Pinpoint the cell where the given text exists, returning its (X, Y) midpoint coordinate. 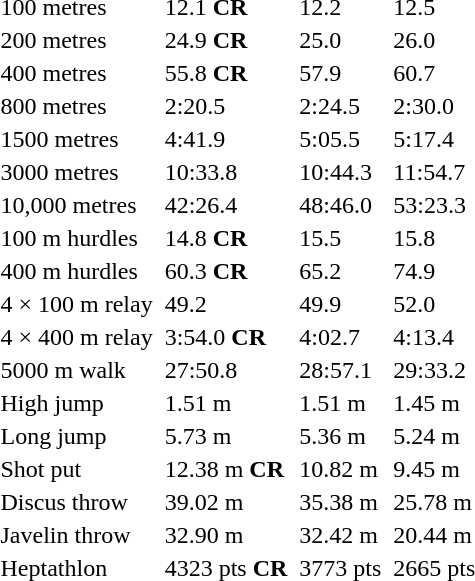
5.36 m (340, 436)
10:33.8 (226, 172)
27:50.8 (226, 370)
10:44.3 (340, 172)
60.3 CR (226, 271)
32.42 m (340, 535)
14.8 CR (226, 238)
25.0 (340, 40)
28:57.1 (340, 370)
65.2 (340, 271)
4:41.9 (226, 139)
12.38 m CR (226, 469)
42:26.4 (226, 205)
2:24.5 (340, 106)
57.9 (340, 73)
39.02 m (226, 502)
48:46.0 (340, 205)
24.9 CR (226, 40)
55.8 CR (226, 73)
3:54.0 CR (226, 337)
2:20.5 (226, 106)
35.38 m (340, 502)
10.82 m (340, 469)
5:05.5 (340, 139)
49.2 (226, 304)
32.90 m (226, 535)
5.73 m (226, 436)
49.9 (340, 304)
4:02.7 (340, 337)
15.5 (340, 238)
